Return (X, Y) of the center of cell containing provided text 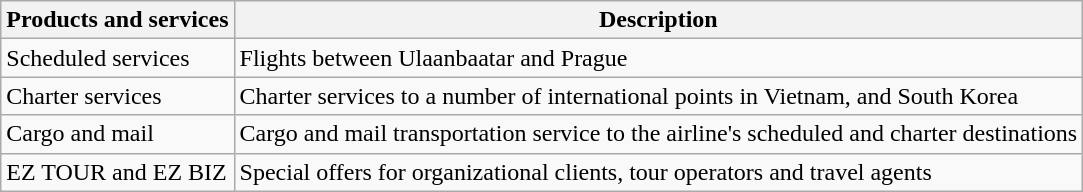
Cargo and mail transportation service to the airline's scheduled and charter destinations (658, 134)
Description (658, 20)
Special offers for organizational clients, tour operators and travel agents (658, 172)
Scheduled services (118, 58)
Charter services to a number of international points in Vietnam, and South Korea (658, 96)
EZ TOUR and EZ BIZ (118, 172)
Cargo and mail (118, 134)
Products and services (118, 20)
Charter services (118, 96)
Flights between Ulaanbaatar and Prague (658, 58)
